Output the (x, y) coordinate of the center of the cell containing the given text.  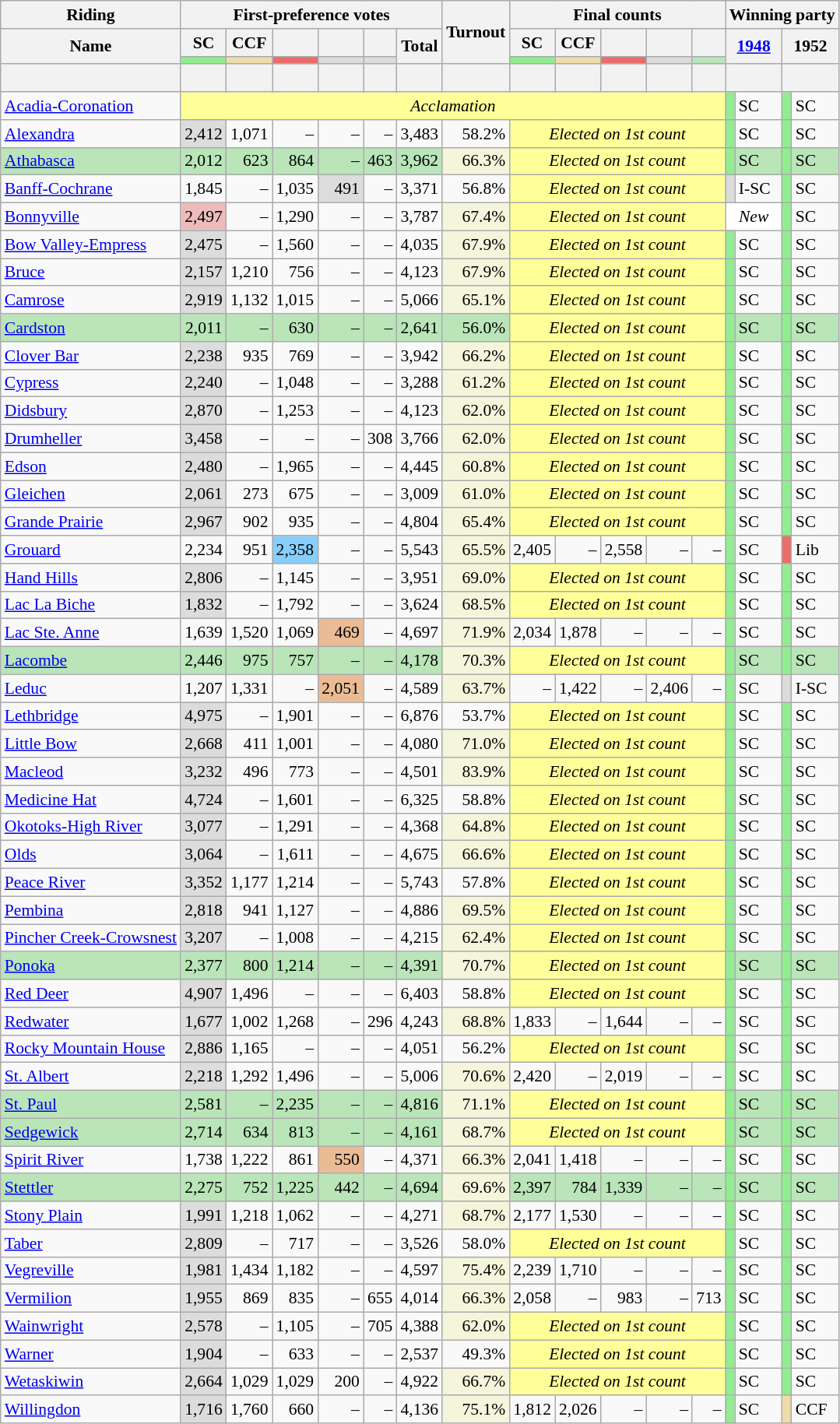
Grouard (90, 550)
4,975 (204, 716)
65.5% (476, 550)
1,965 (296, 466)
Name (90, 47)
3,352 (204, 883)
623 (249, 161)
1,991 (204, 1215)
2,412 (204, 134)
633 (296, 1354)
3,207 (204, 938)
4,243 (419, 1021)
3,951 (419, 578)
Wetaskiwin (90, 1382)
4,051 (419, 1049)
69.6% (476, 1188)
71.1% (476, 1105)
Redwater (90, 1021)
2,967 (204, 522)
4,388 (419, 1327)
65.1% (476, 301)
296 (380, 1021)
951 (249, 550)
784 (578, 1188)
Ponoka (90, 966)
1,760 (249, 1410)
2,497 (204, 217)
Camrose (90, 301)
69.0% (476, 578)
1952 (811, 47)
57.8% (476, 883)
655 (380, 1299)
2,238 (204, 356)
Banff-Cochrane (90, 189)
3,483 (419, 134)
6,325 (419, 800)
3,232 (204, 772)
1,062 (296, 1215)
Final counts (617, 15)
1,210 (249, 272)
2,397 (532, 1188)
2,051 (341, 688)
2,019 (624, 1077)
2,275 (204, 1188)
Medicine Hat (90, 800)
60.8% (476, 466)
717 (296, 1243)
1,845 (204, 189)
4,136 (419, 1410)
902 (249, 522)
4,161 (419, 1132)
71.0% (476, 744)
1,290 (296, 217)
Warner (90, 1354)
2,475 (204, 244)
Didsbury (90, 411)
1,222 (249, 1160)
1,792 (296, 605)
660 (296, 1410)
3,064 (204, 855)
4,907 (204, 993)
Sedgewick (90, 1132)
273 (249, 494)
4,014 (419, 1299)
Stettler (90, 1188)
308 (380, 439)
5,543 (419, 550)
1,716 (204, 1410)
Gleichen (90, 494)
Olds (90, 855)
66.2% (476, 356)
Clover Bar (90, 356)
4,271 (419, 1215)
Acadia-Coronation (90, 106)
705 (380, 1327)
1,225 (296, 1188)
58.0% (476, 1243)
1,560 (296, 244)
1,015 (296, 301)
Macleod (90, 772)
1,165 (249, 1049)
Cypress (90, 383)
4,080 (419, 744)
61.0% (476, 494)
1,422 (578, 688)
Red Deer (90, 993)
861 (296, 1160)
2,886 (204, 1049)
Lethbridge (90, 716)
1,677 (204, 1021)
3,624 (419, 605)
752 (249, 1188)
3,371 (419, 189)
Bonnyville (90, 217)
1,331 (249, 688)
Lac Ste. Anne (90, 633)
975 (249, 661)
4,501 (419, 772)
6,403 (419, 993)
200 (341, 1382)
Peace River (90, 883)
67.4% (476, 217)
869 (249, 1299)
2,235 (296, 1105)
550 (341, 1160)
2,420 (532, 1077)
2,714 (204, 1132)
2,177 (532, 1215)
773 (296, 772)
2,041 (532, 1160)
4,922 (419, 1382)
463 (380, 161)
1,268 (296, 1021)
3,766 (419, 439)
64.8% (476, 827)
70.7% (476, 966)
1,901 (296, 716)
1,002 (249, 1021)
4,589 (419, 688)
Lib (816, 550)
63.7% (476, 688)
69.5% (476, 910)
3,077 (204, 827)
3,787 (419, 217)
469 (341, 633)
Hand Hills (90, 578)
1,292 (249, 1077)
757 (296, 661)
Edson (90, 466)
1,105 (296, 1327)
66.7% (476, 1382)
61.2% (476, 383)
2,058 (532, 1299)
2,537 (419, 1354)
1,127 (296, 910)
864 (296, 161)
1,291 (296, 827)
Grande Prairie (90, 522)
1,418 (578, 1160)
941 (249, 910)
411 (249, 744)
983 (624, 1299)
2,026 (578, 1410)
Cardston (90, 328)
2,578 (204, 1327)
6,876 (419, 716)
1,001 (296, 744)
Pembina (90, 910)
5,006 (419, 1077)
1,339 (624, 1188)
2,558 (624, 550)
1,520 (249, 633)
Acclamation (453, 106)
1948 (754, 47)
2,809 (204, 1243)
2,406 (670, 688)
St. Paul (90, 1105)
2,405 (532, 550)
2,870 (204, 411)
First-preference votes (311, 15)
1,955 (204, 1299)
2,240 (204, 383)
4,035 (419, 244)
Little Bow (90, 744)
4,391 (419, 966)
2,377 (204, 966)
2,157 (204, 272)
4,886 (419, 910)
2,239 (532, 1271)
2,818 (204, 910)
1,738 (204, 1160)
2,218 (204, 1077)
56.0% (476, 328)
1,253 (296, 411)
New (754, 217)
1,601 (296, 800)
53.7% (476, 716)
Stony Plain (90, 1215)
1,530 (578, 1215)
Athabasca (90, 161)
4,215 (419, 938)
491 (341, 189)
813 (296, 1132)
Bruce (90, 272)
Spirit River (90, 1160)
1,904 (204, 1354)
2,664 (204, 1382)
1,833 (532, 1021)
75.1% (476, 1410)
3,526 (419, 1243)
634 (249, 1132)
St. Albert (90, 1077)
Pincher Creek-Crowsnest (90, 938)
Taber (90, 1243)
1,182 (296, 1271)
769 (296, 356)
2,641 (419, 328)
2,581 (204, 1105)
756 (296, 272)
1,639 (204, 633)
Leduc (90, 688)
4,445 (419, 466)
Wainwright (90, 1327)
1,710 (578, 1271)
1,071 (249, 134)
1,832 (204, 605)
4,368 (419, 827)
1,878 (578, 633)
4,694 (419, 1188)
3,009 (419, 494)
2,061 (204, 494)
2,358 (296, 550)
2,446 (204, 661)
1,218 (249, 1215)
70.3% (476, 661)
Winning party (782, 15)
1,132 (249, 301)
2,011 (204, 328)
Vegreville (90, 1271)
Rocky Mountain House (90, 1049)
5,743 (419, 883)
496 (249, 772)
713 (708, 1299)
3,962 (419, 161)
1,069 (296, 633)
Willingdon (90, 1410)
1,207 (204, 688)
630 (296, 328)
4,724 (204, 800)
4,675 (419, 855)
66.6% (476, 855)
56.8% (476, 189)
75.4% (476, 1271)
2,234 (204, 550)
442 (341, 1188)
Lacombe (90, 661)
65.4% (476, 522)
4,697 (419, 633)
1,145 (296, 578)
Turnout (476, 33)
71.9% (476, 633)
3,942 (419, 356)
Total (419, 47)
4,178 (419, 661)
1,008 (296, 938)
4,804 (419, 522)
2,806 (204, 578)
Lac La Biche (90, 605)
3,458 (204, 439)
Alexandra (90, 134)
1,611 (296, 855)
68.5% (476, 605)
70.6% (476, 1077)
1,434 (249, 1271)
800 (249, 966)
1,048 (296, 383)
56.2% (476, 1049)
2,668 (204, 744)
83.9% (476, 772)
68.8% (476, 1021)
2,480 (204, 466)
1,644 (624, 1021)
1,981 (204, 1271)
Okotoks-High River (90, 827)
4,371 (419, 1160)
5,066 (419, 301)
675 (296, 494)
3,288 (419, 383)
Bow Valley-Empress (90, 244)
Riding (90, 15)
2,034 (532, 633)
4,597 (419, 1271)
58.2% (476, 134)
62.4% (476, 938)
1,035 (296, 189)
1,812 (532, 1410)
835 (296, 1299)
2,012 (204, 161)
Drumheller (90, 439)
49.3% (476, 1354)
1,177 (249, 883)
Vermilion (90, 1299)
4,816 (419, 1105)
2,919 (204, 301)
